Identify which cell holds the provided text, then report its [x, y] central coordinate. 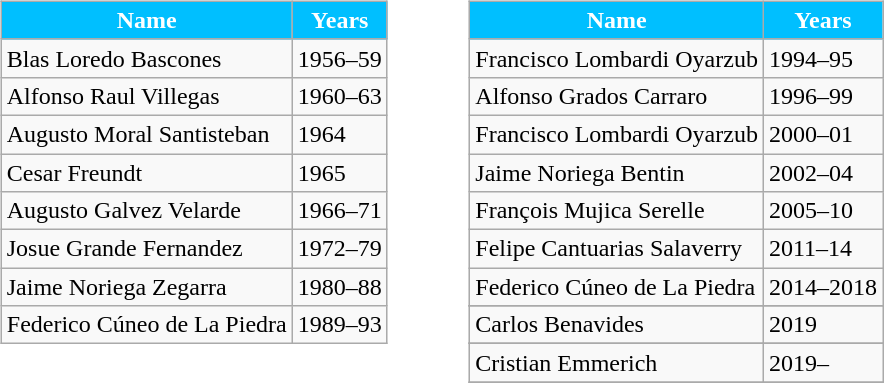
1956–59 [340, 58]
Felipe Cantuarias Salaverry [617, 249]
Carlos Benavides [617, 325]
1960–63 [340, 96]
Augusto Galvez Velarde [146, 211]
Alfonso Raul Villegas [146, 96]
2000–01 [822, 134]
1972–79 [340, 249]
2002–04 [822, 173]
2014–2018 [822, 287]
Josue Grande Fernandez [146, 249]
1966–71 [340, 211]
Alfonso Grados Carraro [617, 96]
Jaime Noriega Bentin [617, 173]
Blas Loredo Bascones [146, 58]
François Mujica Serelle [617, 211]
1965 [340, 173]
2019– [822, 363]
1980–88 [340, 287]
2019 [822, 325]
1964 [340, 134]
Augusto Moral Santisteban [146, 134]
1989–93 [340, 325]
1996–99 [822, 96]
Jaime Noriega Zegarra [146, 287]
2011–14 [822, 249]
Cesar Freundt [146, 173]
Cristian Emmerich [617, 363]
1994–95 [822, 58]
2005–10 [822, 211]
